Pinpoint the cell where the given text exists, returning its (X, Y) midpoint coordinate. 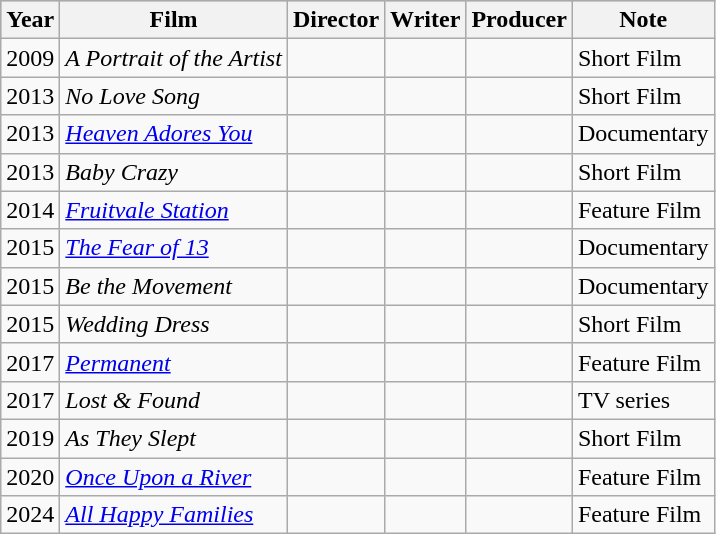
Lost & Found (174, 400)
Producer (520, 20)
Film (174, 20)
TV series (643, 400)
2024 (30, 515)
2014 (30, 210)
No Love Song (174, 96)
Be the Movement (174, 286)
Once Upon a River (174, 477)
Permanent (174, 362)
Year (30, 20)
The Fear of 13 (174, 248)
Fruitvale Station (174, 210)
Wedding Dress (174, 324)
2019 (30, 438)
Baby Crazy (174, 172)
Writer (426, 20)
As They Slept (174, 438)
2009 (30, 58)
All Happy Families (174, 515)
A Portrait of the Artist (174, 58)
Heaven Adores You (174, 134)
2020 (30, 477)
Director (336, 20)
Note (643, 20)
